Provide the (x, y) coordinate of the cell's center where the given text is located.  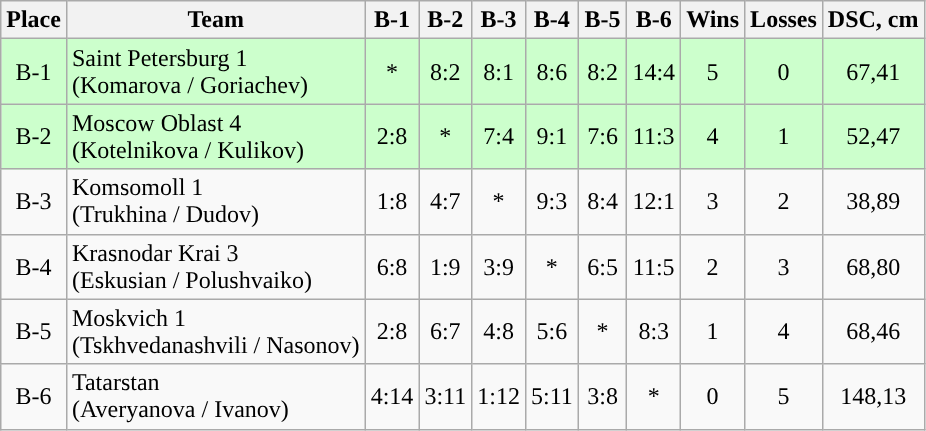
Place (34, 20)
6:7 (446, 332)
4:8 (499, 332)
8:6 (552, 72)
DSC, cm (873, 20)
14:4 (654, 72)
7:4 (499, 136)
3:11 (446, 396)
4:7 (446, 202)
67,41 (873, 72)
1:12 (499, 396)
4:14 (392, 396)
6:8 (392, 266)
11:5 (654, 266)
3:8 (602, 396)
Losses (784, 20)
Komsomoll 1(Trukhina / Dudov) (216, 202)
9:1 (552, 136)
9:3 (552, 202)
Saint Petersburg 1(Komarova / Goriachev) (216, 72)
Team (216, 20)
Wins (713, 20)
5:11 (552, 396)
148,13 (873, 396)
12:1 (654, 202)
7:6 (602, 136)
6:5 (602, 266)
8:3 (654, 332)
Krasnodar Krai 3(Eskusian / Polushvaiko) (216, 266)
Tatarstan(Averyanova / Ivanov) (216, 396)
1:8 (392, 202)
8:1 (499, 72)
5:6 (552, 332)
38,89 (873, 202)
Moskvich 1(Tskhvedanashvili / Nasonov) (216, 332)
1:9 (446, 266)
52,47 (873, 136)
68,46 (873, 332)
3:9 (499, 266)
68,80 (873, 266)
11:3 (654, 136)
8:4 (602, 202)
Moscow Oblast 4(Kotelnikova / Kulikov) (216, 136)
